Identify which cell holds the provided text, then report its (x, y) central coordinate. 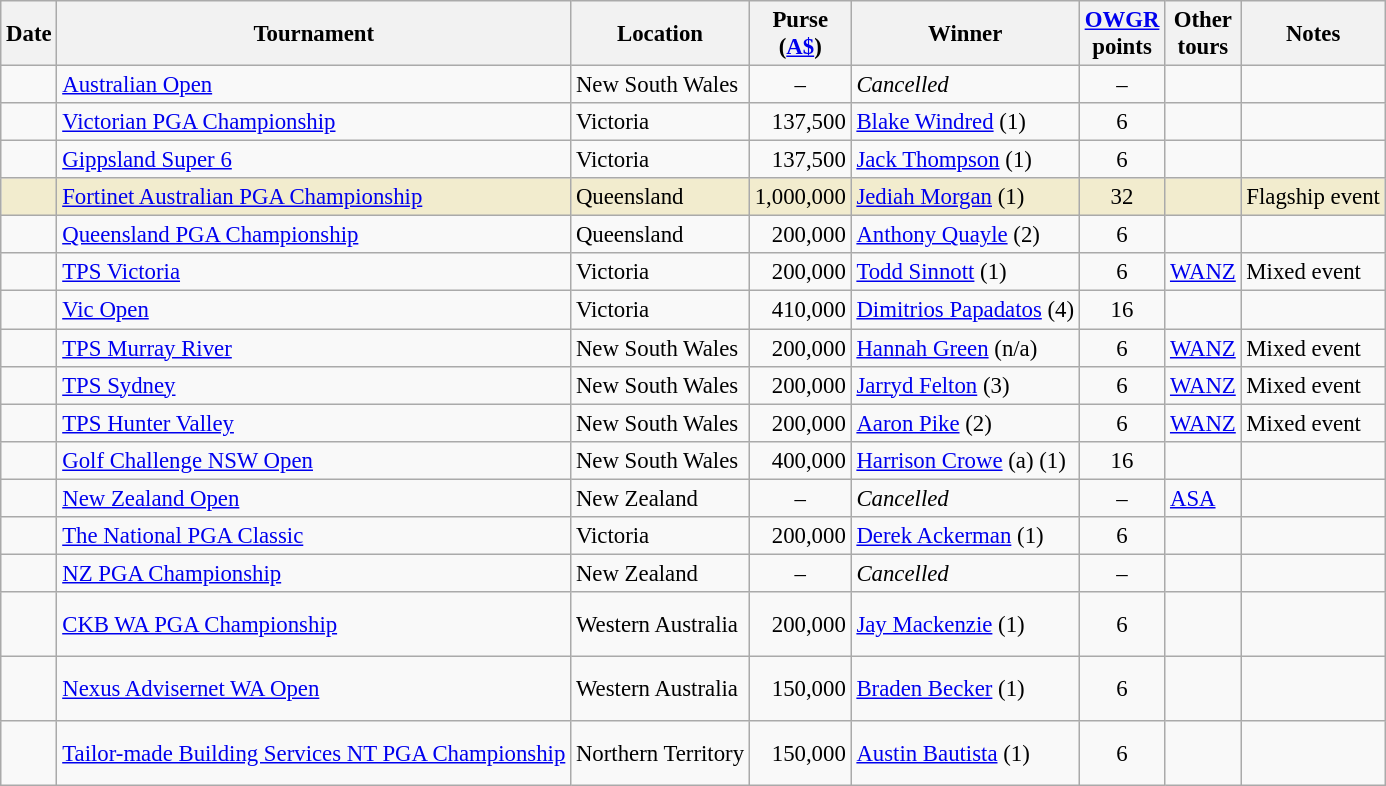
Braden Becker (1) (965, 688)
Northern Territory (660, 754)
Dimitrios Papadatos (4) (965, 310)
Aaron Pike (2) (965, 423)
ASA (1203, 498)
NZ PGA Championship (314, 573)
New Zealand Open (314, 498)
Date (29, 34)
Austin Bautista (1) (965, 754)
Anthony Quayle (2) (965, 235)
Winner (965, 34)
Othertours (1203, 34)
TPS Hunter Valley (314, 423)
Derek Ackerman (1) (965, 536)
Purse(A$) (800, 34)
The National PGA Classic (314, 536)
Australian Open (314, 85)
32 (1122, 197)
Jay Mackenzie (1) (965, 624)
Jack Thompson (1) (965, 160)
Fortinet Australian PGA Championship (314, 197)
Jarryd Felton (3) (965, 385)
OWGRpoints (1122, 34)
Victorian PGA Championship (314, 122)
1,000,000 (800, 197)
Golf Challenge NSW Open (314, 460)
Nexus Advisernet WA Open (314, 688)
Gippsland Super 6 (314, 160)
Hannah Green (n/a) (965, 348)
410,000 (800, 310)
Notes (1313, 34)
Vic Open (314, 310)
Todd Sinnott (1) (965, 273)
400,000 (800, 460)
Tournament (314, 34)
Blake Windred (1) (965, 122)
CKB WA PGA Championship (314, 624)
TPS Victoria (314, 273)
Queensland PGA Championship (314, 235)
Location (660, 34)
Tailor-made Building Services NT PGA Championship (314, 754)
Harrison Crowe (a) (1) (965, 460)
TPS Murray River (314, 348)
TPS Sydney (314, 385)
Jediah Morgan (1) (965, 197)
Flagship event (1313, 197)
